Search for the cell housing the specified text and yield its [x, y] center coordinate. 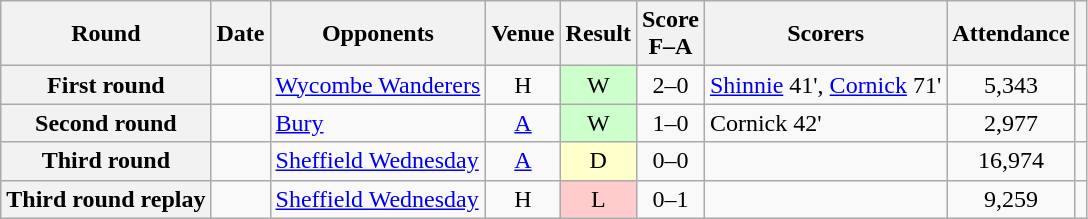
Attendance [1011, 34]
Scorers [825, 34]
Date [240, 34]
Venue [523, 34]
0–0 [670, 161]
Third round [106, 161]
Result [598, 34]
D [598, 161]
Cornick 42' [825, 123]
Third round replay [106, 199]
ScoreF–A [670, 34]
0–1 [670, 199]
1–0 [670, 123]
L [598, 199]
Bury [378, 123]
9,259 [1011, 199]
Second round [106, 123]
First round [106, 85]
16,974 [1011, 161]
Opponents [378, 34]
Shinnie 41', Cornick 71' [825, 85]
2–0 [670, 85]
Round [106, 34]
Wycombe Wanderers [378, 85]
5,343 [1011, 85]
2,977 [1011, 123]
